Identify which cell holds the provided text, then report its (X, Y) central coordinate. 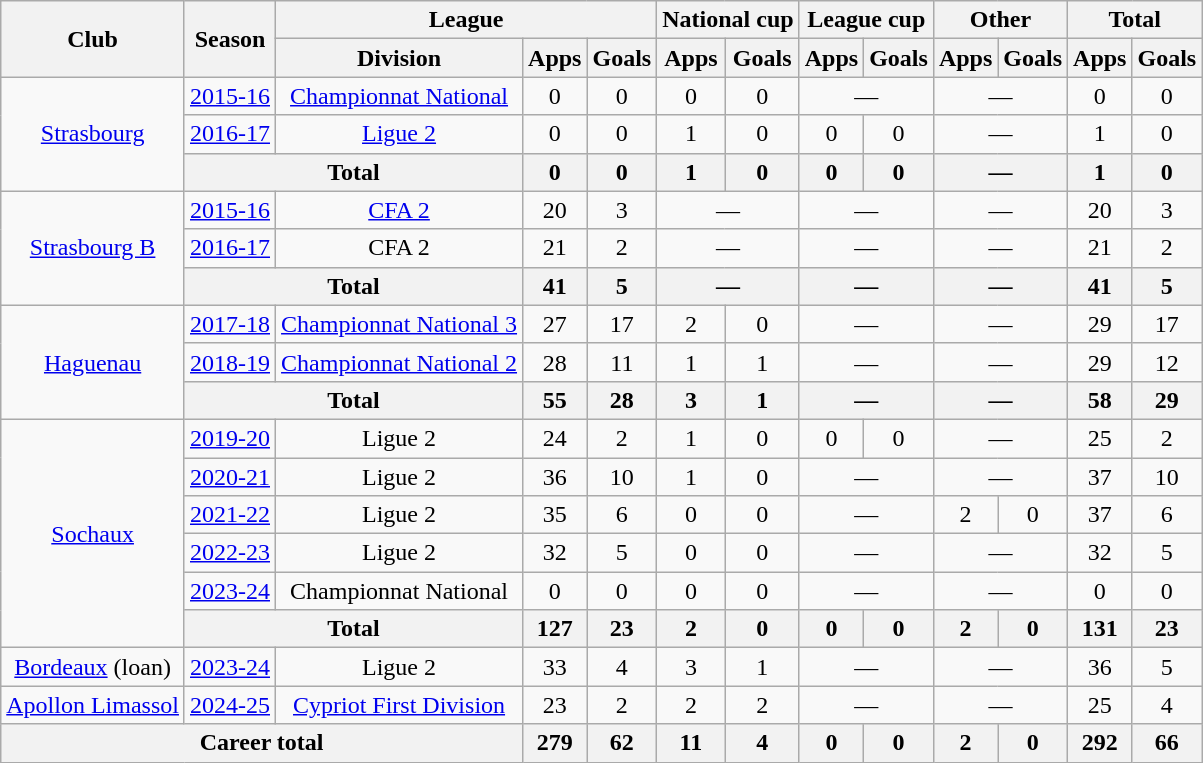
Strasbourg B (93, 248)
Season (230, 39)
2021-22 (230, 515)
Bordeaux (loan) (93, 667)
Other (1000, 20)
127 (555, 629)
2017-18 (230, 324)
2022-23 (230, 553)
58 (1100, 400)
12 (1167, 362)
Sochaux (93, 533)
24 (555, 438)
Apollon Limassol (93, 705)
Championnat National 3 (400, 324)
66 (1167, 743)
292 (1100, 743)
Championnat National 2 (400, 362)
Strasbourg (93, 134)
33 (555, 667)
2024-25 (230, 705)
National cup (728, 20)
55 (555, 400)
Haguenau (93, 362)
27 (555, 324)
2018-19 (230, 362)
Career total (262, 743)
Cypriot First Division (400, 705)
Club (93, 39)
Division (400, 58)
League (466, 20)
League cup (866, 20)
131 (1100, 629)
279 (555, 743)
62 (622, 743)
2020-21 (230, 477)
35 (555, 515)
2019-20 (230, 438)
